Pinpoint the cell where the given text exists, returning its [x, y] midpoint coordinate. 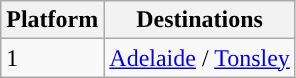
1 [52, 58]
Adelaide / Tonsley [200, 58]
Destinations [200, 20]
Platform [52, 20]
